Extract the [x, y] coordinate from the center of the cell holding the provided text.  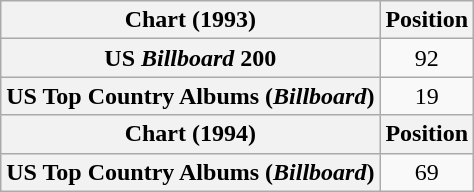
US Billboard 200 [190, 58]
92 [427, 58]
Chart (1993) [190, 20]
69 [427, 172]
Chart (1994) [190, 134]
19 [427, 96]
